Pinpoint the cell where the given text exists, returning its [X, Y] midpoint coordinate. 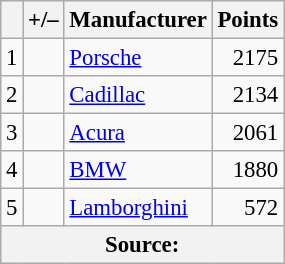
+/– [44, 20]
5 [12, 208]
Manufacturer [138, 20]
2134 [248, 95]
Porsche [138, 58]
1880 [248, 170]
BMW [138, 170]
3 [12, 133]
2 [12, 95]
572 [248, 208]
Cadillac [138, 95]
1 [12, 58]
2061 [248, 133]
Points [248, 20]
Lamborghini [138, 208]
Source: [142, 245]
4 [12, 170]
2175 [248, 58]
Acura [138, 133]
